Scan for the cell matching the given text and deliver its (x, y) coordinate at center. 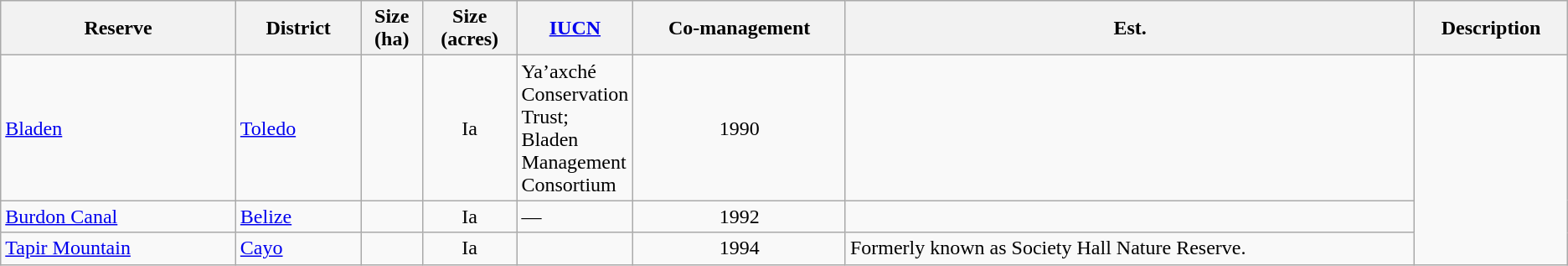
1990 (739, 128)
Formerly known as Society Hall Nature Reserve. (1130, 248)
Cayo (298, 248)
— (575, 216)
Size(ha) (392, 29)
1992 (739, 216)
Belize (298, 216)
Bladen (119, 128)
Description (1491, 29)
Co-management (739, 29)
District (298, 29)
Size(acres) (470, 29)
1994 (739, 248)
Reserve (119, 29)
Tapir Mountain (119, 248)
Burdon Canal (119, 216)
IUCN (575, 29)
Toledo (298, 128)
Ya’axché Conservation Trust; Bladen Management Consortium (575, 128)
Est. (1130, 29)
